Detect which cell encompasses the target text, then output its [x, y] center coordinate. 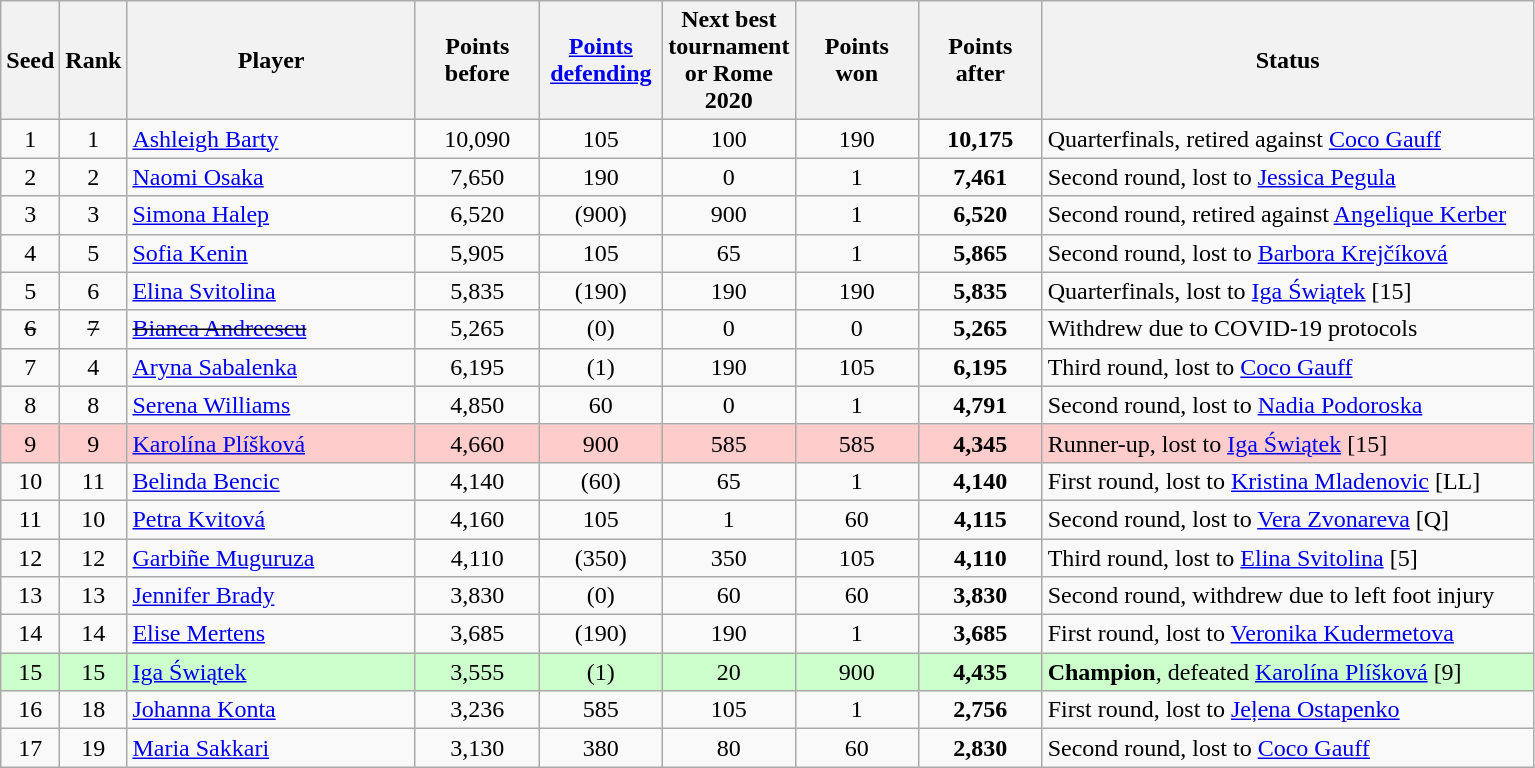
Points after [981, 60]
Second round, withdrew due to left foot injury [1288, 596]
7,461 [981, 177]
Serena Williams [272, 405]
First round, lost to Veronika Kudermetova [1288, 634]
Second round, lost to Coco Gauff [1288, 748]
19 [94, 748]
17 [30, 748]
Bianca Andreescu [272, 329]
Second round, lost to Jessica Pegula [1288, 177]
Second round, lost to Nadia Podoroska [1288, 405]
4,345 [981, 443]
(900) [601, 215]
Status [1288, 60]
Runner-up, lost to Iga Świątek [15] [1288, 443]
4,850 [477, 405]
Player [272, 60]
5,865 [981, 253]
3,555 [477, 672]
First round, lost to Kristina Mladenovic [LL] [1288, 481]
20 [729, 672]
5,905 [477, 253]
16 [30, 710]
Karolína Plíšková [272, 443]
Second round, retired against Angelique Kerber [1288, 215]
Maria Sakkari [272, 748]
Petra Kvitová [272, 519]
Garbiñe Muguruza [272, 557]
Sofia Kenin [272, 253]
Second round, lost to Vera Zvonareva [Q] [1288, 519]
Points defending [601, 60]
3,236 [477, 710]
3,130 [477, 748]
Third round, lost to Coco Gauff [1288, 367]
2,756 [981, 710]
18 [94, 710]
Ashleigh Barty [272, 139]
Third round, lost to Elina Svitolina [5] [1288, 557]
Aryna Sabalenka [272, 367]
First round, lost to Jeļena Ostapenko [1288, 710]
2,830 [981, 748]
(60) [601, 481]
10,175 [981, 139]
10,090 [477, 139]
(350) [601, 557]
Elise Mertens [272, 634]
350 [729, 557]
Elina Svitolina [272, 291]
4,435 [981, 672]
Seed [30, 60]
Second round, lost to Barbora Krejčíková [1288, 253]
Simona Halep [272, 215]
Next best tournament or Rome 2020 [729, 60]
4,660 [477, 443]
Quarterfinals, lost to Iga Świątek [15] [1288, 291]
Belinda Bencic [272, 481]
Withdrew due to COVID-19 protocols [1288, 329]
80 [729, 748]
Iga Świątek [272, 672]
4,115 [981, 519]
Jennifer Brady [272, 596]
Rank [94, 60]
Johanna Konta [272, 710]
Quarterfinals, retired against Coco Gauff [1288, 139]
Points before [477, 60]
Naomi Osaka [272, 177]
Champion, defeated Karolína Plíšková [9] [1288, 672]
380 [601, 748]
Points won [857, 60]
4,160 [477, 519]
4,791 [981, 405]
100 [729, 139]
7,650 [477, 177]
